Pinpoint the cell where the given text exists, returning its [X, Y] midpoint coordinate. 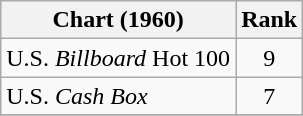
9 [270, 58]
Rank [270, 20]
Chart (1960) [118, 20]
U.S. Cash Box [118, 96]
7 [270, 96]
U.S. Billboard Hot 100 [118, 58]
